Locate the cell with the specified text and output its (X, Y) center coordinate. 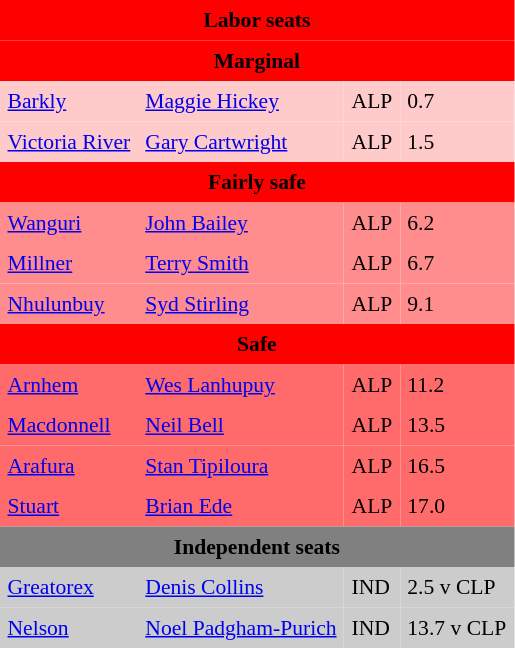
Denis Collins (241, 587)
Arnhem (69, 384)
Nhulunbuy (69, 303)
Independent seats (257, 546)
Stuart (69, 506)
Wes Lanhupuy (241, 384)
Nelson (69, 627)
Greatorex (69, 587)
2.5 v CLP (457, 587)
Millner (69, 263)
Neil Bell (241, 425)
Noel Padgham-Purich (241, 627)
Macdonnell (69, 425)
1.5 (457, 141)
Victoria River (69, 141)
Brian Ede (241, 506)
Maggie Hickey (241, 101)
9.1 (457, 303)
Labor seats (257, 20)
Wanguri (69, 222)
16.5 (457, 465)
Gary Cartwright (241, 141)
Fairly safe (257, 182)
6.7 (457, 263)
Arafura (69, 465)
Safe (257, 344)
13.7 v CLP (457, 627)
Barkly (69, 101)
13.5 (457, 425)
6.2 (457, 222)
17.0 (457, 506)
John Bailey (241, 222)
Terry Smith (241, 263)
11.2 (457, 384)
Stan Tipiloura (241, 465)
0.7 (457, 101)
Marginal (257, 60)
Syd Stirling (241, 303)
